Detect which cell encompasses the target text, then output its (X, Y) center coordinate. 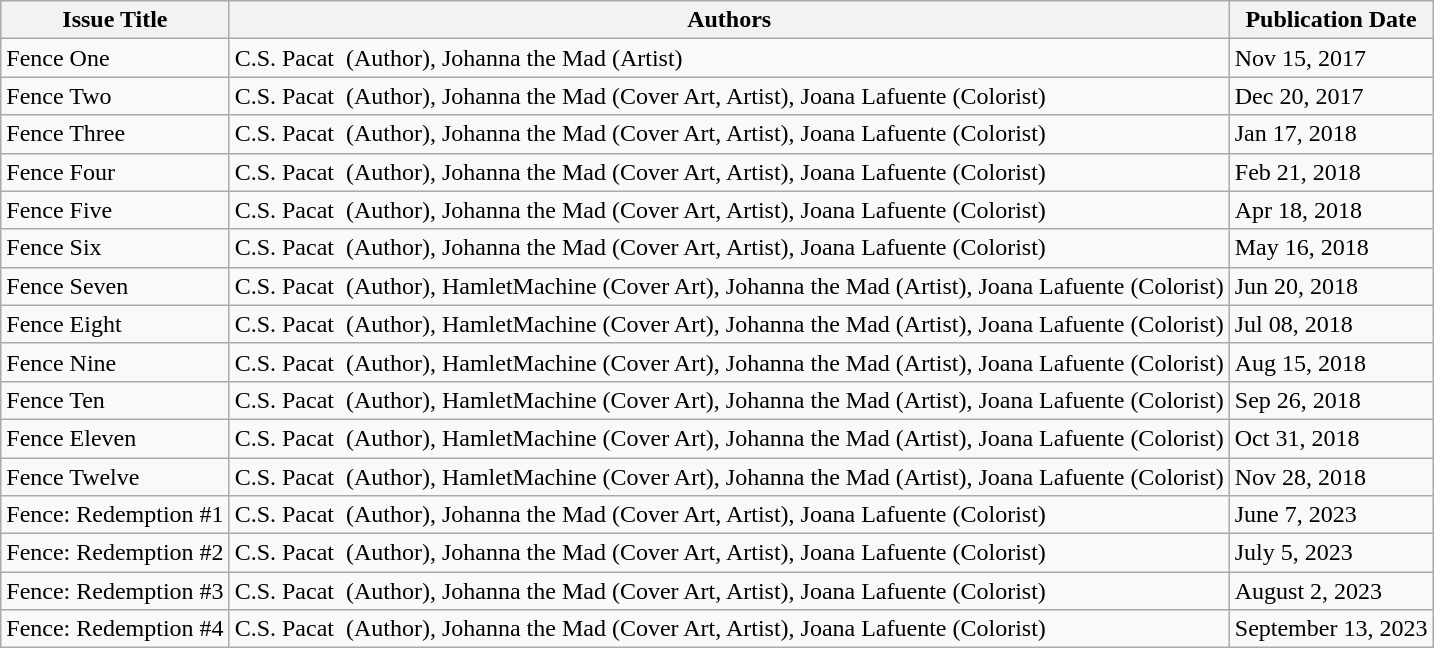
Dec 20, 2017 (1331, 96)
Sep 26, 2018 (1331, 400)
Apr 18, 2018 (1331, 210)
Fence Four (115, 172)
Fence Nine (115, 362)
Fence One (115, 58)
Publication Date (1331, 20)
Fence: Redemption #4 (115, 629)
August 2, 2023 (1331, 591)
Issue Title (115, 20)
Fence Three (115, 134)
Nov 15, 2017 (1331, 58)
Fence: Redemption #2 (115, 553)
Fence Five (115, 210)
Fence Two (115, 96)
July 5, 2023 (1331, 553)
Fence: Redemption #1 (115, 515)
Fence Six (115, 248)
Jun 20, 2018 (1331, 286)
June 7, 2023 (1331, 515)
Aug 15, 2018 (1331, 362)
C.S. Pacat (Author), Johanna the Mad (Artist) (729, 58)
Fence Seven (115, 286)
Jan 17, 2018 (1331, 134)
Fence Twelve (115, 477)
Nov 28, 2018 (1331, 477)
Authors (729, 20)
Fence Ten (115, 400)
Fence: Redemption #3 (115, 591)
September 13, 2023 (1331, 629)
Oct 31, 2018 (1331, 438)
May 16, 2018 (1331, 248)
Feb 21, 2018 (1331, 172)
Jul 08, 2018 (1331, 324)
Fence Eleven (115, 438)
Fence Eight (115, 324)
